For the text-containing cell, return its midpoint in [x, y] coordinate format. 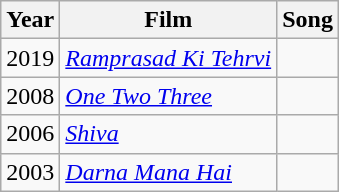
Shiva [168, 134]
Song [308, 20]
One Two Three [168, 96]
2006 [30, 134]
Darna Mana Hai [168, 172]
Year [30, 20]
2008 [30, 96]
Film [168, 20]
Ramprasad Ki Tehrvi [168, 58]
2003 [30, 172]
2019 [30, 58]
